Output the (X, Y) coordinate of the center of the cell containing the given text.  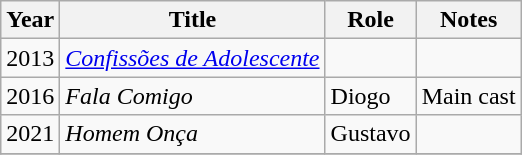
Main cast (468, 96)
2016 (30, 96)
2013 (30, 58)
Role (370, 20)
2021 (30, 134)
Gustavo (370, 134)
Fala Comigo (192, 96)
Notes (468, 20)
Year (30, 20)
Diogo (370, 96)
Confissões de Adolescente (192, 58)
Homem Onça (192, 134)
Title (192, 20)
